Locate the cell with the specified text and output its [X, Y] center coordinate. 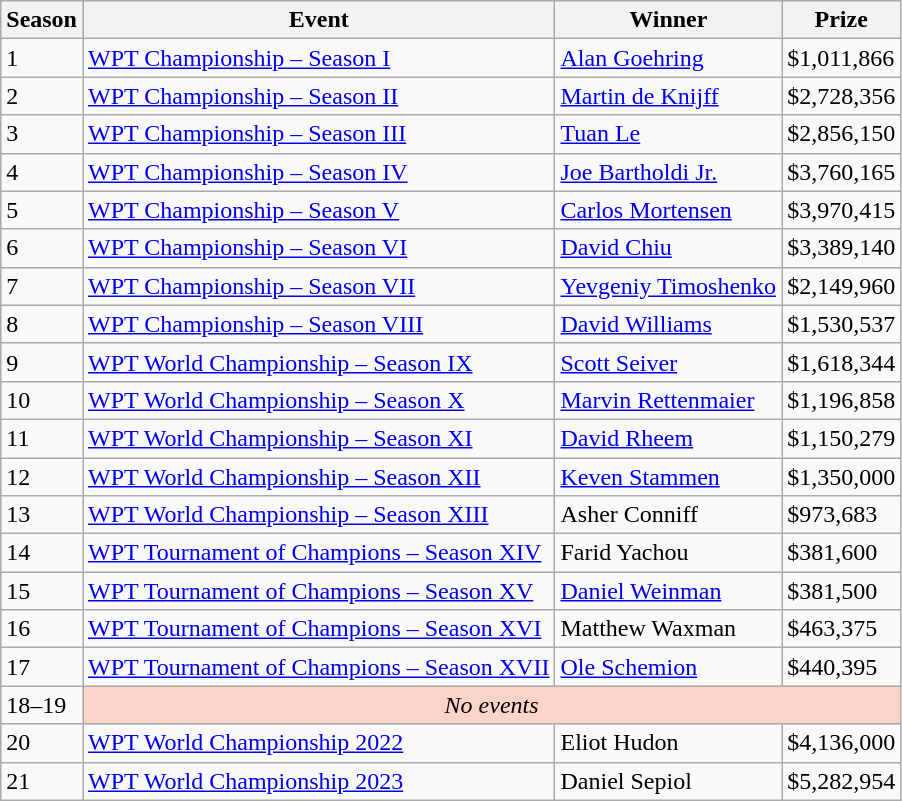
WPT World Championship – Season XIII [318, 515]
WPT Championship – Season VII [318, 286]
Season [42, 20]
WPT Championship – Season IV [318, 172]
Keven Stammen [668, 477]
WPT Championship – Season II [318, 96]
2 [42, 96]
David Williams [668, 324]
Daniel Weinman [668, 591]
11 [42, 438]
$1,618,344 [842, 362]
$1,150,279 [842, 438]
Event [318, 20]
13 [42, 515]
Daniel Sepiol [668, 781]
$1,011,866 [842, 58]
9 [42, 362]
No events [491, 705]
WPT Tournament of Champions – Season XVII [318, 667]
$3,389,140 [842, 248]
WPT Championship – Season I [318, 58]
$2,856,150 [842, 134]
$5,282,954 [842, 781]
Marvin Rettenmaier [668, 400]
$1,350,000 [842, 477]
$3,760,165 [842, 172]
Carlos Mortensen [668, 210]
WPT Championship – Season VI [318, 248]
WPT World Championship – Season X [318, 400]
Alan Goehring [668, 58]
6 [42, 248]
14 [42, 553]
18–19 [42, 705]
1 [42, 58]
Eliot Hudon [668, 743]
$2,728,356 [842, 96]
David Rheem [668, 438]
$2,149,960 [842, 286]
Yevgeniy Timoshenko [668, 286]
3 [42, 134]
WPT Tournament of Champions – Season XV [318, 591]
4 [42, 172]
David Chiu [668, 248]
Farid Yachou [668, 553]
Matthew Waxman [668, 629]
15 [42, 591]
WPT World Championship 2022 [318, 743]
$1,530,537 [842, 324]
WPT Tournament of Champions – Season XVI [318, 629]
5 [42, 210]
17 [42, 667]
7 [42, 286]
$381,600 [842, 553]
$440,395 [842, 667]
Scott Seiver [668, 362]
16 [42, 629]
20 [42, 743]
WPT World Championship – Season IX [318, 362]
WPT World Championship 2023 [318, 781]
WPT World Championship – Season XII [318, 477]
$463,375 [842, 629]
$1,196,858 [842, 400]
Martin de Knijff [668, 96]
Winner [668, 20]
$4,136,000 [842, 743]
10 [42, 400]
Tuan Le [668, 134]
WPT Championship – Season VIII [318, 324]
8 [42, 324]
WPT World Championship – Season XI [318, 438]
WPT Championship – Season V [318, 210]
12 [42, 477]
21 [42, 781]
WPT Championship – Season III [318, 134]
WPT Tournament of Champions – Season XIV [318, 553]
$381,500 [842, 591]
Joe Bartholdi Jr. [668, 172]
Ole Schemion [668, 667]
Asher Conniff [668, 515]
$3,970,415 [842, 210]
Prize [842, 20]
$973,683 [842, 515]
